Extract the (X, Y) coordinate from the center of the cell holding the provided text.  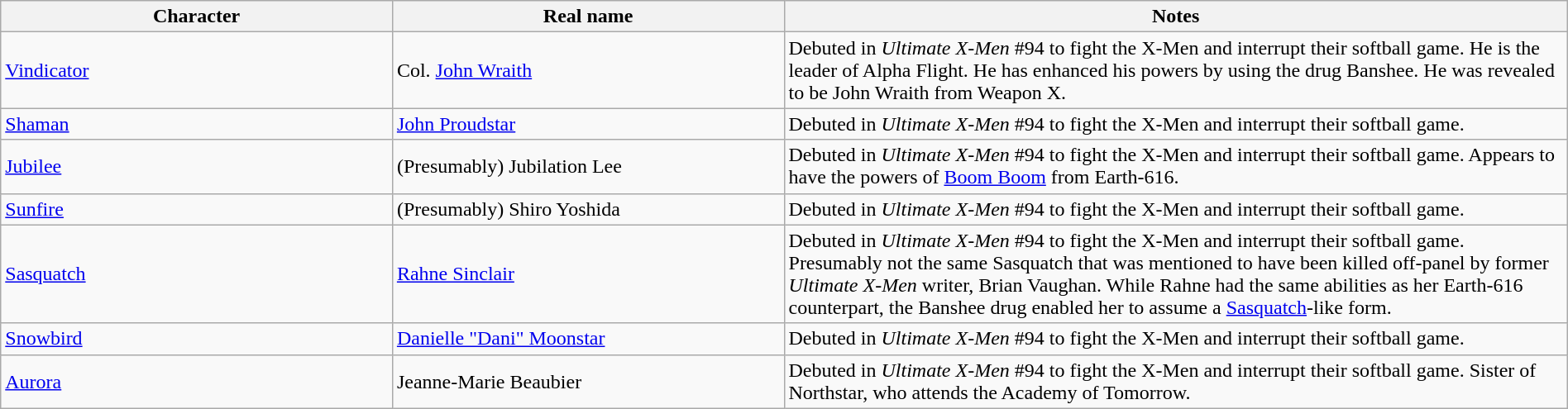
Vindicator (197, 70)
Shaman (197, 124)
Snowbird (197, 339)
Rahne Sinclair (588, 274)
Jubilee (197, 167)
Notes (1176, 17)
Jeanne-Marie Beaubier (588, 382)
Aurora (197, 382)
John Proudstar (588, 124)
Debuted in Ultimate X-Men #94 to fight the X-Men and interrupt their softball game. Appears to have the powers of Boom Boom from Earth-616. (1176, 167)
Danielle "Dani" Moonstar (588, 339)
Sunfire (197, 209)
Real name (588, 17)
Sasquatch (197, 274)
(Presumably) Jubilation Lee (588, 167)
Debuted in Ultimate X-Men #94 to fight the X-Men and interrupt their softball game. Sister of Northstar, who attends the Academy of Tomorrow. (1176, 382)
(Presumably) Shiro Yoshida (588, 209)
Col. John Wraith (588, 70)
Character (197, 17)
